Return the (x, y) coordinate for the center point of the cell that contains the specified text.  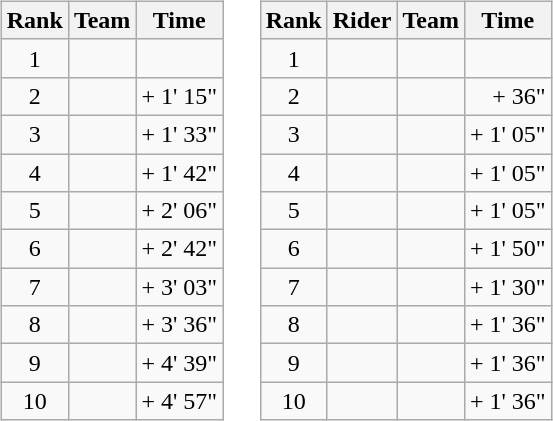
+ 1' 15" (180, 96)
+ 1' 30" (508, 287)
+ 1' 50" (508, 249)
+ 4' 39" (180, 363)
Rider (362, 20)
+ 1' 33" (180, 134)
+ 36" (508, 96)
+ 4' 57" (180, 401)
+ 1' 42" (180, 173)
+ 3' 36" (180, 325)
+ 2' 42" (180, 249)
+ 3' 03" (180, 287)
+ 2' 06" (180, 211)
